Output the [x, y] coordinate of the center of the cell containing the given text.  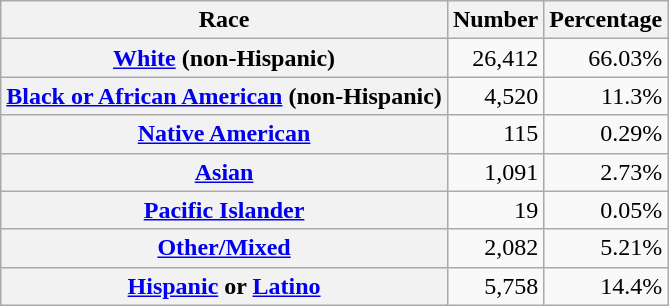
0.29% [606, 134]
Black or African American (non-Hispanic) [224, 96]
Asian [224, 172]
1,091 [495, 172]
4,520 [495, 96]
Native American [224, 134]
5.21% [606, 248]
26,412 [495, 58]
Other/Mixed [224, 248]
115 [495, 134]
0.05% [606, 210]
Race [224, 20]
Pacific Islander [224, 210]
19 [495, 210]
2.73% [606, 172]
Hispanic or Latino [224, 286]
5,758 [495, 286]
14.4% [606, 286]
Percentage [606, 20]
Number [495, 20]
2,082 [495, 248]
11.3% [606, 96]
White (non-Hispanic) [224, 58]
66.03% [606, 58]
